Capture the cell that displays the provided text and extract its [X, Y] central coordinate. 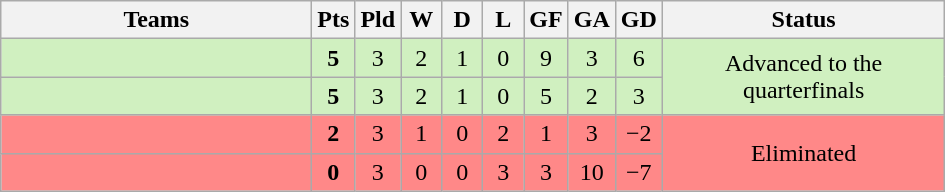
10 [592, 172]
GD [638, 20]
L [504, 20]
Advanced to the quarterfinals [804, 77]
GA [592, 20]
Eliminated [804, 153]
D [462, 20]
6 [638, 58]
Teams [156, 20]
W [422, 20]
GF [546, 20]
9 [546, 58]
Pld [378, 20]
−2 [638, 134]
Status [804, 20]
Pts [334, 20]
−7 [638, 172]
